Return [X, Y] of the center of cell containing provided text 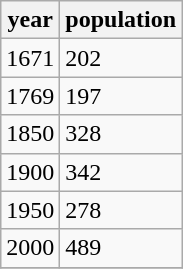
population [121, 20]
489 [121, 248]
197 [121, 96]
1850 [30, 134]
year [30, 20]
328 [121, 134]
1769 [30, 96]
1671 [30, 58]
202 [121, 58]
1950 [30, 210]
2000 [30, 248]
278 [121, 210]
342 [121, 172]
1900 [30, 172]
